Find where the given text appears and provide that cell's center as [x, y] coordinate. 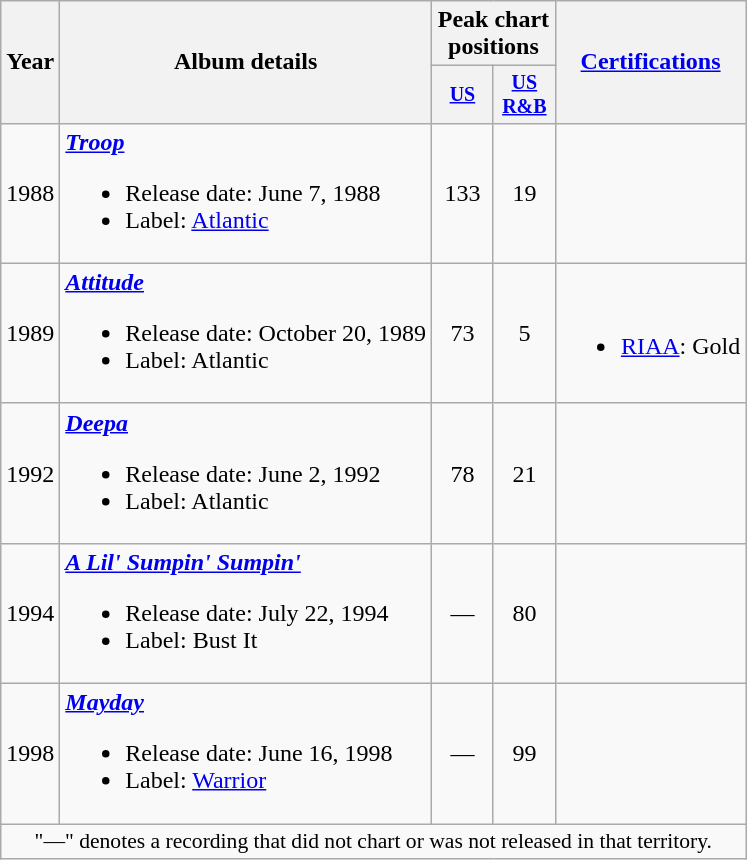
DeepaRelease date: June 2, 1992Label: Atlantic [246, 473]
1998 [30, 754]
Certifications [650, 62]
1988 [30, 193]
TroopRelease date: June 7, 1988Label: Atlantic [246, 193]
1992 [30, 473]
78 [462, 473]
Album details [246, 62]
133 [462, 193]
A Lil' Sumpin' Sumpin'Release date: July 22, 1994Label: Bust It [246, 613]
AttitudeRelease date: October 20, 1989Label: Atlantic [246, 333]
"—" denotes a recording that did not chart or was not released in that territory. [374, 842]
21 [524, 473]
Peak chart positions [493, 34]
1989 [30, 333]
USR&B [524, 94]
5 [524, 333]
19 [524, 193]
73 [462, 333]
RIAA: Gold [650, 333]
80 [524, 613]
Year [30, 62]
US [462, 94]
99 [524, 754]
1994 [30, 613]
MaydayRelease date: June 16, 1998Label: Warrior [246, 754]
